Identify which cell holds the provided text, then report its (x, y) central coordinate. 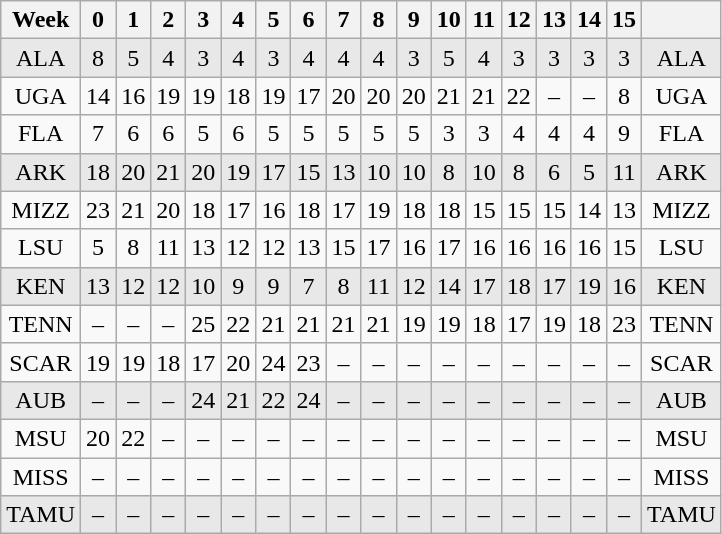
Week (41, 20)
25 (204, 324)
0 (98, 20)
2 (168, 20)
1 (134, 20)
